Pinpoint the cell where the given text exists, returning its [x, y] midpoint coordinate. 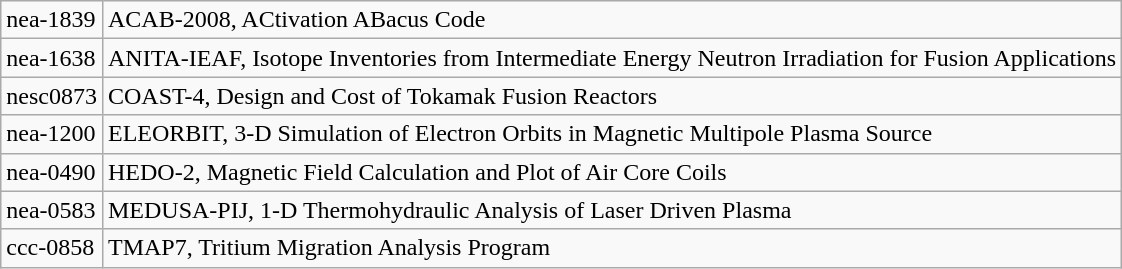
ACAB-2008, ACtivation ABacus Code [612, 20]
nea-0583 [52, 210]
ELEORBIT, 3-D Simulation of Electron Orbits in Magnetic Multipole Plasma Source [612, 134]
COAST-4, Design and Cost of Tokamak Fusion Reactors [612, 96]
MEDUSA-PIJ, 1-D Thermohydraulic Analysis of Laser Driven Plasma [612, 210]
HEDO-2, Magnetic Field Calculation and Plot of Air Core Coils [612, 172]
nea-0490 [52, 172]
nesc0873 [52, 96]
ccc-0858 [52, 248]
nea-1200 [52, 134]
nea-1839 [52, 20]
TMAP7, Tritium Migration Analysis Program [612, 248]
nea-1638 [52, 58]
ANITA-IEAF, Isotope Inventories from Intermediate Energy Neutron Irradiation for Fusion Applications [612, 58]
